From the cell containing the given text, extract its center point as [x, y] coordinate. 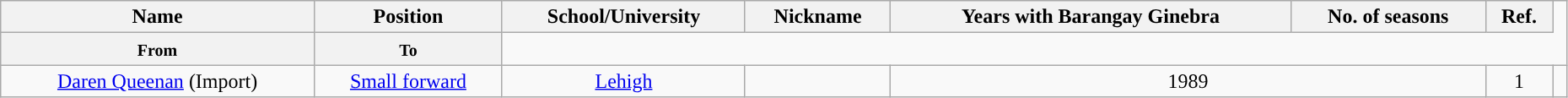
1 [1518, 81]
Name [158, 17]
Daren Queenan (Import) [158, 81]
Nickname [817, 17]
School/University [623, 17]
Lehigh [623, 81]
Position [408, 17]
Ref. [1518, 17]
From [158, 49]
1989 [1188, 81]
Small forward [408, 81]
To [408, 49]
Years with Barangay Ginebra [1091, 17]
No. of seasons [1388, 17]
